Search for the cell housing the specified text and yield its (X, Y) center coordinate. 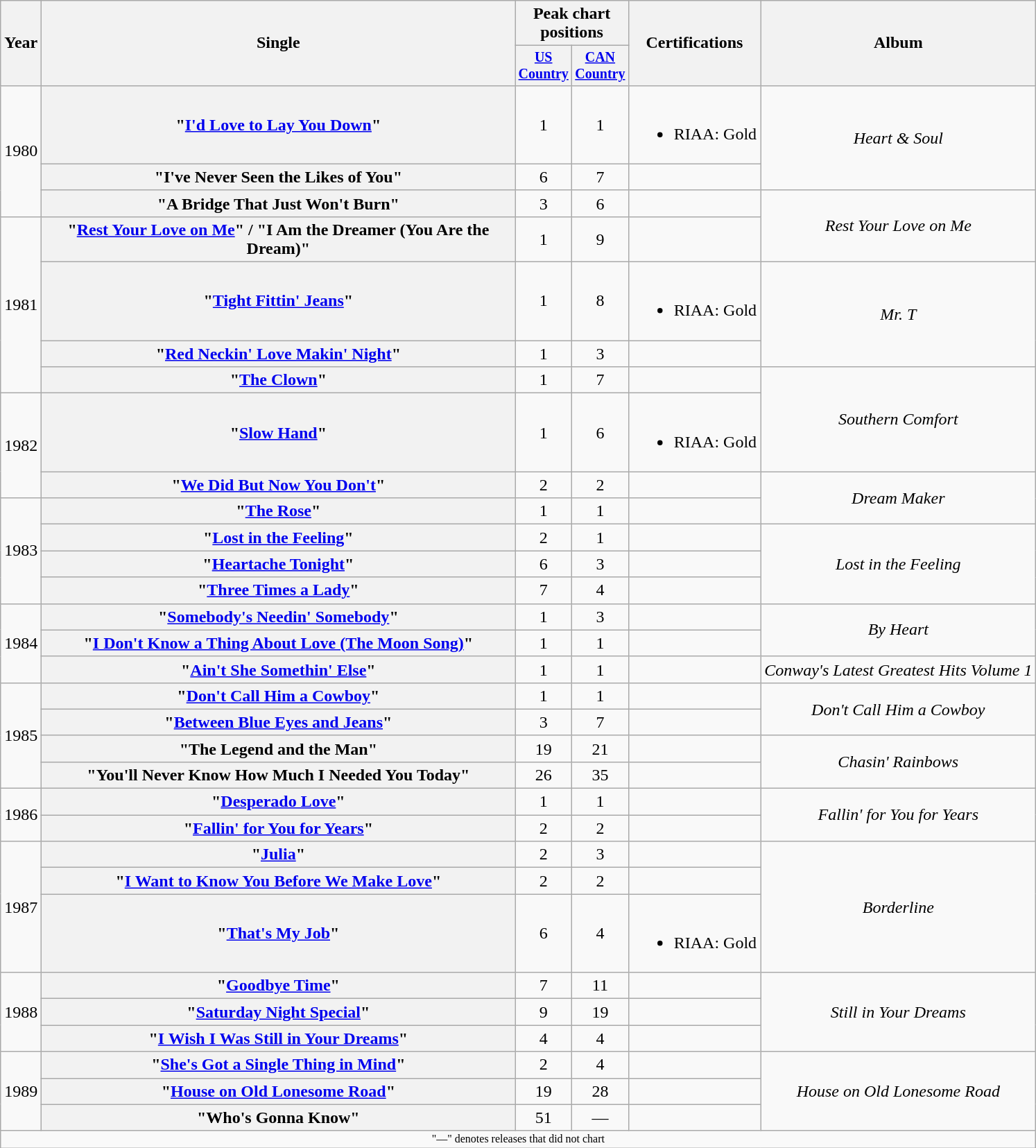
Chasin' Rainbows (899, 762)
Conway's Latest Greatest Hits Volume 1 (899, 669)
"Don't Call Him a Cowboy" (279, 696)
Heart & Soul (899, 137)
"I Don't Know a Thing About Love (The Moon Song)" (279, 643)
"Red Neckin' Love Makin' Night" (279, 354)
"Desperado Love" (279, 802)
"That's My Job" (279, 934)
"Somebody's Needin' Somebody" (279, 617)
"Between Blue Eyes and Jeans" (279, 722)
1980 (21, 151)
House on Old Lonesome Road (899, 1091)
Album (899, 43)
Year (21, 43)
"Julia" (279, 855)
Rest Your Love on Me (899, 226)
"She's Got a Single Thing in Mind" (279, 1065)
Lost in the Feeling (899, 564)
"House on Old Lonesome Road" (279, 1091)
Mr. T (899, 315)
1984 (21, 643)
By Heart (899, 630)
Don't Call Him a Cowboy (899, 709)
1985 (21, 735)
1986 (21, 815)
1982 (21, 445)
8 (601, 301)
51 (544, 1117)
1981 (21, 305)
"A Bridge That Just Won't Burn" (279, 203)
11 (601, 986)
"I've Never Seen the Likes of You" (279, 177)
"I Wish I Was Still in Your Dreams" (279, 1038)
US Country (544, 65)
1988 (21, 1012)
"Rest Your Love on Me" / "I Am the Dreamer (You Are the Dream)" (279, 239)
Still in Your Dreams (899, 1012)
Single (279, 43)
"The Legend and the Man" (279, 748)
"Fallin' for You for Years" (279, 828)
Borderline (899, 907)
1989 (21, 1091)
1983 (21, 551)
CAN Country (601, 65)
Dream Maker (899, 498)
"Tight Fittin' Jeans" (279, 301)
26 (544, 775)
"We Did But Now You Don't" (279, 485)
Fallin' for You for Years (899, 815)
"You'll Never Know How Much I Needed You Today" (279, 775)
"—" denotes releases that did not chart (519, 1139)
"Saturday Night Special" (279, 1012)
"Who's Gonna Know" (279, 1117)
21 (601, 748)
"Three Times a Lady" (279, 590)
"Ain't She Somethin' Else" (279, 669)
"Heartache Tonight" (279, 564)
Peak chartpositions (571, 24)
35 (601, 775)
— (601, 1117)
1987 (21, 907)
"Goodbye Time" (279, 986)
"I Want to Know You Before We Make Love" (279, 881)
"Slow Hand" (279, 433)
"Lost in the Feeling" (279, 538)
28 (601, 1091)
"I'd Love to Lay You Down" (279, 125)
Certifications (694, 43)
"The Rose" (279, 511)
"The Clown" (279, 380)
Southern Comfort (899, 419)
